Capture the cell that displays the provided text and extract its [X, Y] central coordinate. 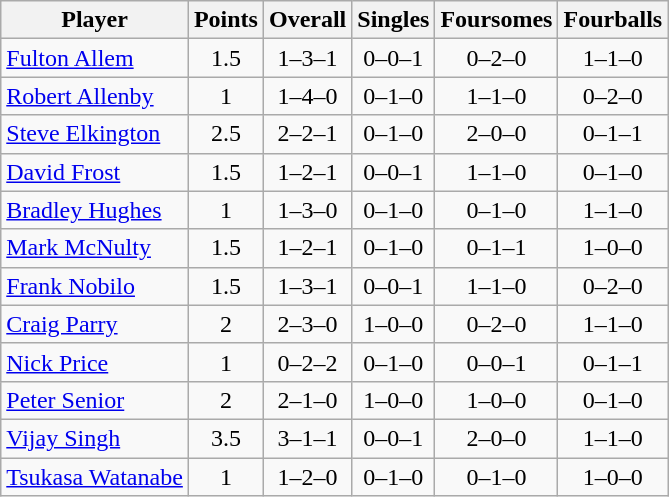
Foursomes [496, 20]
Mark McNulty [95, 248]
2–2–1 [307, 134]
Craig Parry [95, 324]
Bradley Hughes [95, 210]
1–4–0 [307, 96]
Fulton Allem [95, 58]
2–3–0 [307, 324]
Fourballs [613, 20]
3.5 [226, 438]
Peter Senior [95, 400]
Overall [307, 20]
1–2–0 [307, 477]
Singles [394, 20]
David Frost [95, 172]
Tsukasa Watanabe [95, 477]
Frank Nobilo [95, 286]
Vijay Singh [95, 438]
Points [226, 20]
Player [95, 20]
0–2–2 [307, 362]
Steve Elkington [95, 134]
1–3–0 [307, 210]
2.5 [226, 134]
Robert Allenby [95, 96]
3–1–1 [307, 438]
Nick Price [95, 362]
2–1–0 [307, 400]
